Identify which cell holds the provided text, then report its [X, Y] central coordinate. 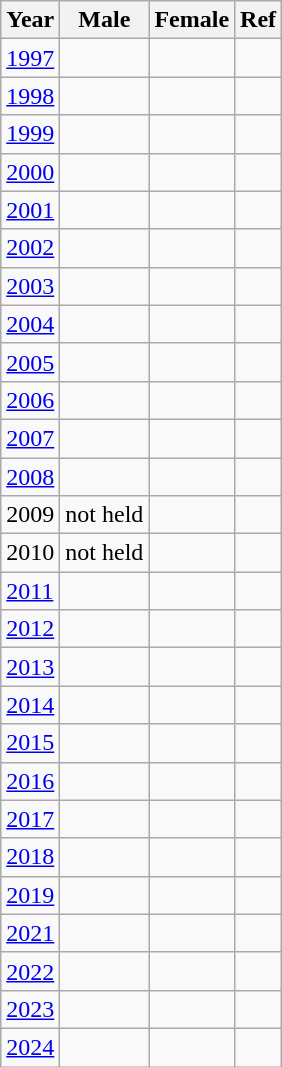
2015 [30, 743]
Ref [258, 20]
2024 [30, 1047]
Male [104, 20]
Female [192, 20]
1998 [30, 96]
2006 [30, 400]
1997 [30, 58]
2022 [30, 971]
2009 [30, 515]
2004 [30, 324]
2010 [30, 553]
2012 [30, 629]
2021 [30, 933]
2007 [30, 438]
2002 [30, 248]
2003 [30, 286]
2019 [30, 895]
2013 [30, 667]
2017 [30, 819]
2023 [30, 1009]
2016 [30, 781]
Year [30, 20]
2008 [30, 477]
2014 [30, 705]
2005 [30, 362]
2018 [30, 857]
2001 [30, 210]
2011 [30, 591]
1999 [30, 134]
2000 [30, 172]
